Capture the cell that displays the provided text and extract its (x, y) central coordinate. 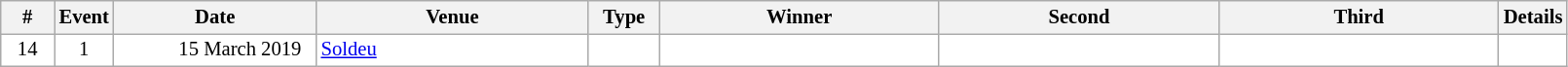
Details (1533, 17)
1 (84, 50)
Venue (453, 17)
14 (27, 50)
Event (84, 17)
Type (623, 17)
Date (215, 17)
Third (1360, 17)
Soldeu (453, 50)
Winner (799, 17)
# (27, 17)
Second (1079, 17)
15 March 2019 (215, 50)
